Provide the [x, y] coordinate of the cell's center where the given text is located.  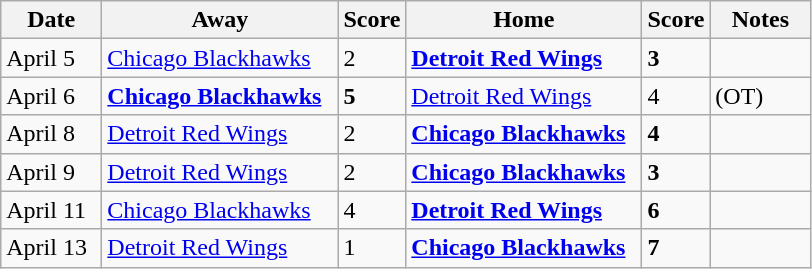
April 8 [52, 134]
Home [524, 20]
April 6 [52, 96]
5 [372, 96]
Away [220, 20]
April 11 [52, 210]
April 5 [52, 58]
1 [372, 248]
6 [676, 210]
7 [676, 248]
(OT) [760, 96]
Date [52, 20]
April 9 [52, 172]
Notes [760, 20]
April 13 [52, 248]
